Provide the [X, Y] coordinate of the cell's center where the given text is located.  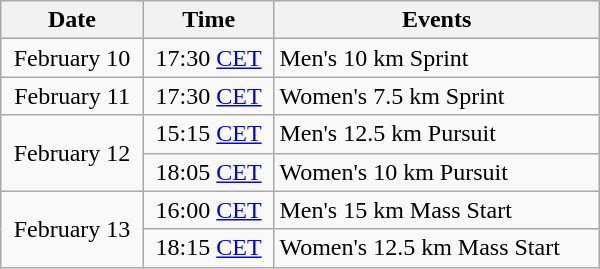
February 11 [72, 96]
Time [208, 20]
February 12 [72, 153]
Women's 12.5 km Mass Start [436, 248]
Events [436, 20]
February 10 [72, 58]
15:15 CET [208, 134]
18:15 CET [208, 248]
Men's 10 km Sprint [436, 58]
Date [72, 20]
Women's 10 km Pursuit [436, 172]
Women's 7.5 km Sprint [436, 96]
Men's 15 km Mass Start [436, 210]
18:05 CET [208, 172]
Men's 12.5 km Pursuit [436, 134]
February 13 [72, 229]
16:00 CET [208, 210]
